Find where the given text appears and provide that cell's center as (x, y) coordinate. 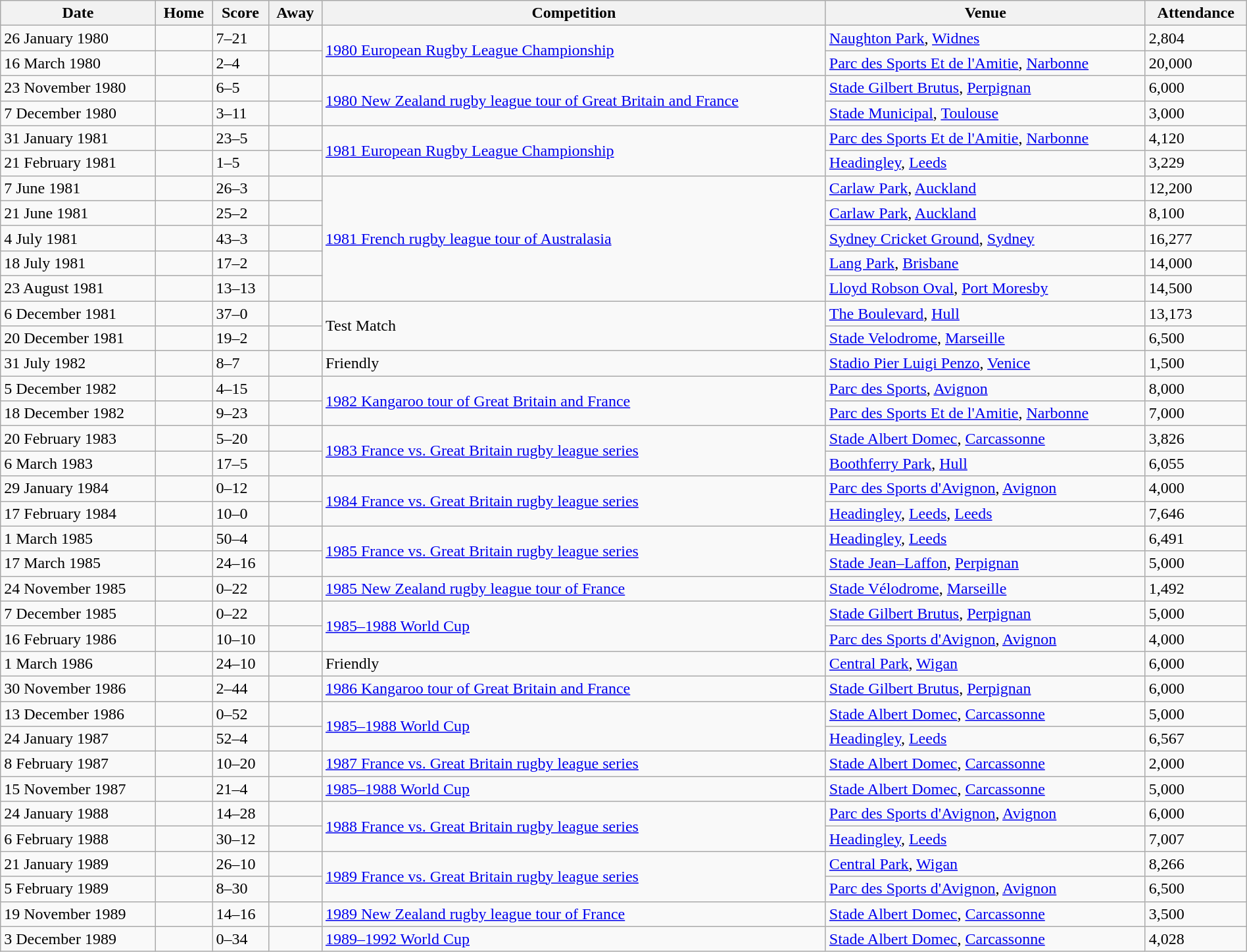
1989 New Zealand rugby league tour of France (574, 914)
Lloyd Robson Oval, Port Moresby (985, 288)
1980 European Rugby League Championship (574, 51)
18 December 1982 (78, 414)
8–7 (241, 364)
Lang Park, Brisbane (985, 263)
1988 France vs. Great Britain rugby league series (574, 826)
8,000 (1196, 389)
16 February 1986 (78, 638)
12,200 (1196, 188)
5 December 1982 (78, 389)
20 February 1983 (78, 439)
1985 France vs. Great Britain rugby league series (574, 551)
3,826 (1196, 439)
Competition (574, 13)
6 December 1981 (78, 314)
10–0 (241, 513)
0–12 (241, 488)
Home (184, 13)
Date (78, 13)
17–5 (241, 464)
10–10 (241, 638)
4–15 (241, 389)
4,028 (1196, 939)
20,000 (1196, 63)
Boothferry Park, Hull (985, 464)
7–21 (241, 38)
7 June 1981 (78, 188)
52–4 (241, 739)
7,000 (1196, 414)
21 February 1981 (78, 163)
Score (241, 13)
Headingley, Leeds, Leeds (985, 513)
Parc des Sports, Avignon (985, 389)
17 February 1984 (78, 513)
30–12 (241, 839)
2–4 (241, 63)
29 January 1984 (78, 488)
10–20 (241, 764)
43–3 (241, 238)
31 January 1981 (78, 138)
20 December 1981 (78, 339)
1987 France vs. Great Britain rugby league series (574, 764)
23 November 1980 (78, 88)
Stade Jean–Laffon, Perpignan (985, 563)
Test Match (574, 326)
30 November 1986 (78, 688)
23–5 (241, 138)
Naughton Park, Widnes (985, 38)
21–4 (241, 789)
0–34 (241, 939)
6,491 (1196, 538)
1989 France vs. Great Britain rugby league series (574, 876)
Stade Velodrome, Marseille (985, 339)
24 January 1988 (78, 814)
25–2 (241, 213)
13 December 1986 (78, 713)
4,120 (1196, 138)
1,500 (1196, 364)
13,173 (1196, 314)
21 January 1989 (78, 864)
Sydney Cricket Ground, Sydney (985, 238)
14–28 (241, 814)
8,266 (1196, 864)
37–0 (241, 314)
16 March 1980 (78, 63)
1981 European Rugby League Championship (574, 151)
Away (295, 13)
31 July 1982 (78, 364)
16,277 (1196, 238)
21 June 1981 (78, 213)
19–2 (241, 339)
8,100 (1196, 213)
23 August 1981 (78, 288)
6,567 (1196, 739)
1 March 1985 (78, 538)
3,229 (1196, 163)
3,500 (1196, 914)
14,000 (1196, 263)
7,007 (1196, 839)
1980 New Zealand rugby league tour of Great Britain and France (574, 101)
18 July 1981 (78, 263)
Venue (985, 13)
24 January 1987 (78, 739)
1 March 1986 (78, 663)
1–5 (241, 163)
17 March 1985 (78, 563)
The Boulevard, Hull (985, 314)
1,492 (1196, 588)
Stade Vélodrome, Marseille (985, 588)
3,000 (1196, 113)
17–2 (241, 263)
19 November 1989 (78, 914)
5–20 (241, 439)
8–30 (241, 889)
Stade Municipal, Toulouse (985, 113)
13–13 (241, 288)
6 February 1988 (78, 839)
3–11 (241, 113)
14–16 (241, 914)
6 March 1983 (78, 464)
26–10 (241, 864)
9–23 (241, 414)
4 July 1981 (78, 238)
24–10 (241, 663)
1984 France vs. Great Britain rugby league series (574, 501)
14,500 (1196, 288)
50–4 (241, 538)
3 December 1989 (78, 939)
1989–1992 World Cup (574, 939)
5 February 1989 (78, 889)
1985 New Zealand rugby league tour of France (574, 588)
2,000 (1196, 764)
8 February 1987 (78, 764)
24–16 (241, 563)
24 November 1985 (78, 588)
7,646 (1196, 513)
2,804 (1196, 38)
1981 French rugby league tour of Australasia (574, 238)
6,055 (1196, 464)
1983 France vs. Great Britain rugby league series (574, 451)
6–5 (241, 88)
Stadio Pier Luigi Penzo, Venice (985, 364)
7 December 1985 (78, 613)
0–52 (241, 713)
2–44 (241, 688)
15 November 1987 (78, 789)
26–3 (241, 188)
1986 Kangaroo tour of Great Britain and France (574, 688)
7 December 1980 (78, 113)
1982 Kangaroo tour of Great Britain and France (574, 401)
Attendance (1196, 13)
26 January 1980 (78, 38)
